Identify which cell holds the provided text, then report its [x, y] central coordinate. 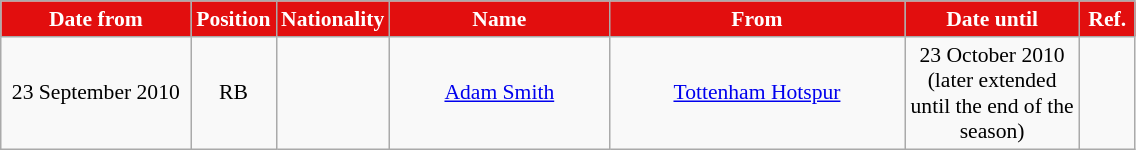
From [756, 19]
23 September 2010 [96, 93]
23 October 2010 (later extended until the end of the season) [992, 93]
Position [234, 19]
Tottenham Hotspur [756, 93]
Nationality [332, 19]
Adam Smith [499, 93]
Name [499, 19]
Date until [992, 19]
Date from [96, 19]
Ref. [1108, 19]
RB [234, 93]
